Provide the (X, Y) coordinate of the cell's center where the given text is located.  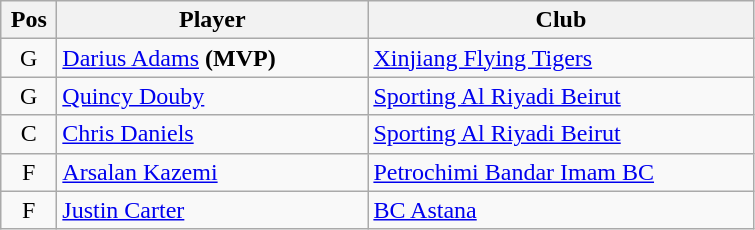
Club (561, 20)
Pos (29, 20)
C (29, 134)
Petrochimi Bandar Imam BC (561, 172)
BC Astana (561, 210)
Justin Carter (212, 210)
Darius Adams (MVP) (212, 58)
Xinjiang Flying Tigers (561, 58)
Player (212, 20)
Chris Daniels (212, 134)
Arsalan Kazemi (212, 172)
Quincy Douby (212, 96)
